Determine the [x, y] coordinate at the center of the cell enclosing the given text.  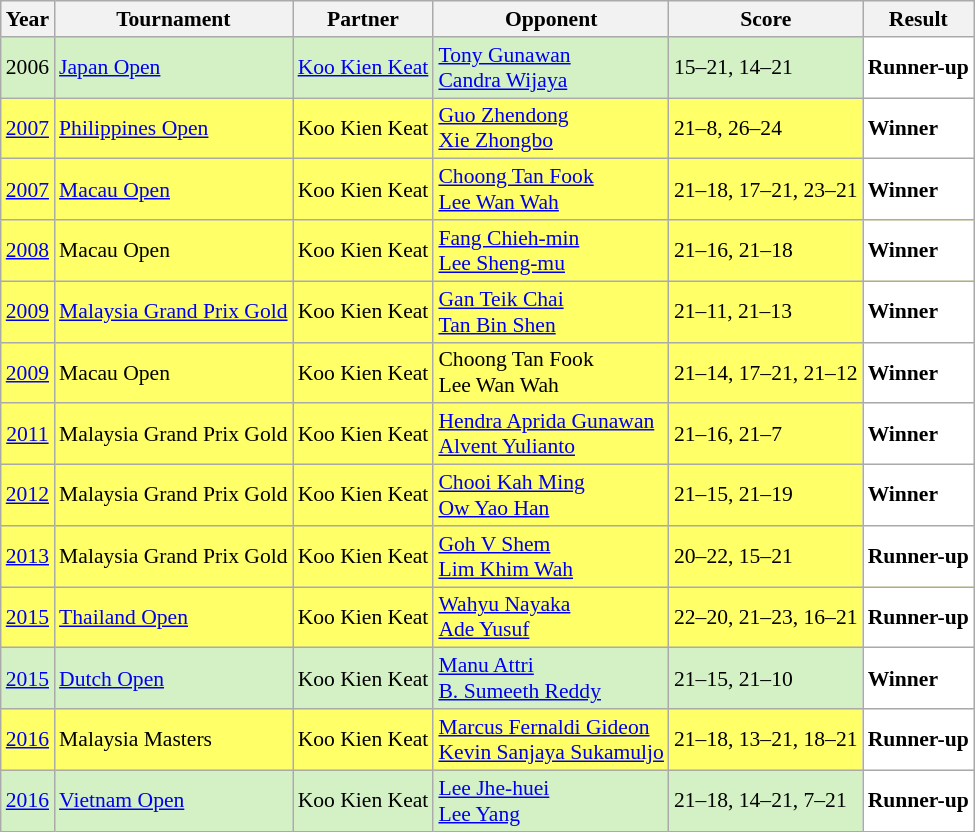
Partner [364, 19]
Fang Chieh-min Lee Sheng-mu [551, 250]
21–18, 14–21, 7–21 [766, 800]
Malaysia Masters [174, 740]
Philippines Open [174, 128]
21–16, 21–18 [766, 250]
21–16, 21–7 [766, 434]
Year [28, 19]
2006 [28, 68]
21–18, 17–21, 23–21 [766, 190]
Hendra Aprida Gunawan Alvent Yulianto [551, 434]
22–20, 21–23, 16–21 [766, 618]
Opponent [551, 19]
Tony Gunawan Candra Wijaya [551, 68]
21–15, 21–19 [766, 496]
15–21, 14–21 [766, 68]
Goh V Shem Lim Khim Wah [551, 556]
Score [766, 19]
Japan Open [174, 68]
21–15, 21–10 [766, 678]
2008 [28, 250]
Gan Teik Chai Tan Bin Shen [551, 312]
21–18, 13–21, 18–21 [766, 740]
21–8, 26–24 [766, 128]
2012 [28, 496]
Chooi Kah Ming Ow Yao Han [551, 496]
Tournament [174, 19]
2011 [28, 434]
Manu Attri B. Sumeeth Reddy [551, 678]
Dutch Open [174, 678]
Vietnam Open [174, 800]
Wahyu Nayaka Ade Yusuf [551, 618]
20–22, 15–21 [766, 556]
21–11, 21–13 [766, 312]
Marcus Fernaldi Gideon Kevin Sanjaya Sukamuljo [551, 740]
Guo Zhendong Xie Zhongbo [551, 128]
Result [918, 19]
Thailand Open [174, 618]
2013 [28, 556]
21–14, 17–21, 21–12 [766, 372]
Lee Jhe-huei Lee Yang [551, 800]
